Find where the given text appears and provide that cell's center as [x, y] coordinate. 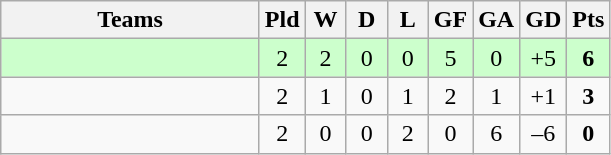
Teams [130, 20]
Pts [588, 20]
–6 [544, 134]
D [366, 20]
GF [450, 20]
+1 [544, 96]
GA [496, 20]
Pld [282, 20]
3 [588, 96]
GD [544, 20]
W [326, 20]
5 [450, 58]
+5 [544, 58]
L [408, 20]
